Find where the given text appears and provide that cell's center as [X, Y] coordinate. 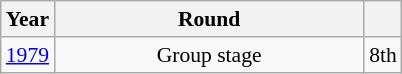
Group stage [209, 55]
8th [383, 55]
1979 [28, 55]
Round [209, 19]
Year [28, 19]
